Return [x, y] of the center of cell containing provided text 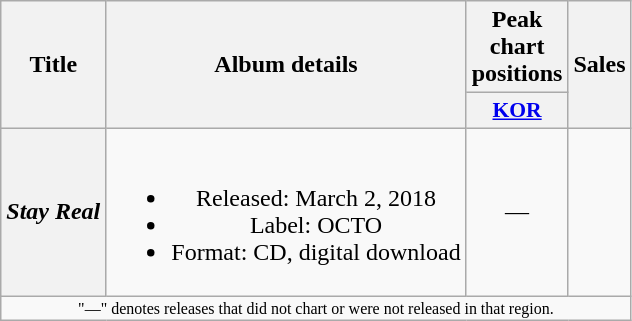
Stay Real [54, 212]
— [517, 212]
Peak chart positions [517, 47]
Title [54, 65]
Released: March 2, 2018Label: OCTOFormat: CD, digital download [286, 212]
Album details [286, 65]
Sales [600, 65]
KOR [517, 111]
"—" denotes releases that did not chart or were not released in that region. [316, 308]
